Identify which cell holds the provided text, then report its (X, Y) central coordinate. 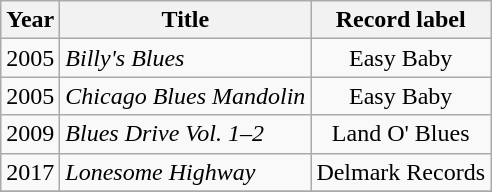
Chicago Blues Mandolin (186, 96)
2009 (30, 134)
Year (30, 20)
Delmark Records (401, 172)
Billy's Blues (186, 58)
2017 (30, 172)
Title (186, 20)
Lonesome Highway (186, 172)
Land O' Blues (401, 134)
Blues Drive Vol. 1–2 (186, 134)
Record label (401, 20)
